From the cell containing the given text, extract its center point as (X, Y) coordinate. 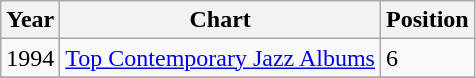
Top Contemporary Jazz Albums (220, 58)
Year (30, 20)
6 (427, 58)
Position (427, 20)
1994 (30, 58)
Chart (220, 20)
